Scan for the cell matching the given text and deliver its (X, Y) coordinate at center. 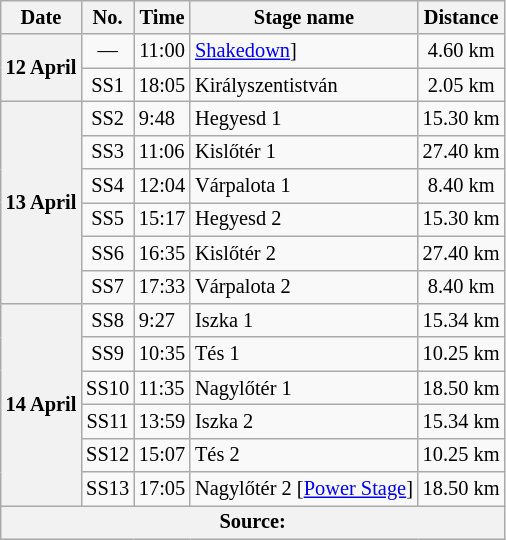
Time (162, 17)
SS5 (108, 219)
Nagylőtér 1 (304, 388)
Nagylőtér 2 [Power Stage] (304, 489)
SS7 (108, 287)
16:35 (162, 253)
11:06 (162, 152)
Date (41, 17)
Iszka 1 (304, 320)
SS12 (108, 455)
13 April (41, 202)
SS3 (108, 152)
4.60 km (462, 51)
No. (108, 17)
Hegyesd 2 (304, 219)
Királyszentistván (304, 85)
9:48 (162, 118)
— (108, 51)
Source: (253, 522)
12 April (41, 68)
9:27 (162, 320)
SS6 (108, 253)
15:07 (162, 455)
Iszka 2 (304, 421)
SS2 (108, 118)
15:17 (162, 219)
13:59 (162, 421)
11:00 (162, 51)
14 April (41, 404)
SS1 (108, 85)
Tés 1 (304, 354)
Várpalota 2 (304, 287)
2.05 km (462, 85)
18:05 (162, 85)
Shakedown] (304, 51)
SS4 (108, 186)
10:35 (162, 354)
SS13 (108, 489)
SS10 (108, 388)
Distance (462, 17)
Stage name (304, 17)
Kislőtér 1 (304, 152)
SS9 (108, 354)
Hegyesd 1 (304, 118)
12:04 (162, 186)
11:35 (162, 388)
Várpalota 1 (304, 186)
Kislőtér 2 (304, 253)
17:05 (162, 489)
SS8 (108, 320)
17:33 (162, 287)
Tés 2 (304, 455)
SS11 (108, 421)
